Identify which cell holds the provided text, then report its (x, y) central coordinate. 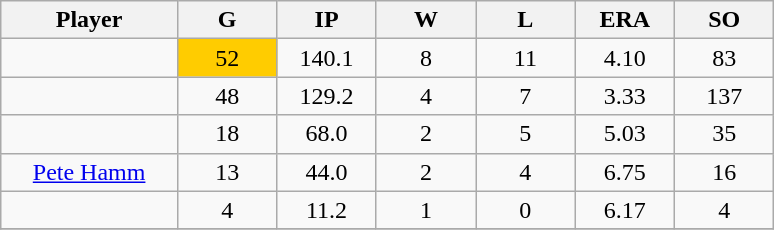
5 (526, 134)
L (526, 20)
13 (226, 172)
6.75 (624, 172)
1 (426, 210)
129.2 (326, 96)
ERA (624, 20)
68.0 (326, 134)
140.1 (326, 58)
SO (724, 20)
Player (90, 20)
18 (226, 134)
W (426, 20)
6.17 (624, 210)
7 (526, 96)
35 (724, 134)
137 (724, 96)
44.0 (326, 172)
4.10 (624, 58)
G (226, 20)
3.33 (624, 96)
52 (226, 58)
Pete Hamm (90, 172)
IP (326, 20)
48 (226, 96)
0 (526, 210)
8 (426, 58)
11 (526, 58)
11.2 (326, 210)
16 (724, 172)
5.03 (624, 134)
83 (724, 58)
